For the text-containing cell, return its midpoint in (X, Y) coordinate format. 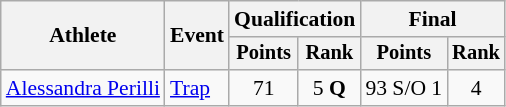
Qualification (294, 19)
Alessandra Perilli (83, 88)
Event (197, 36)
5 Q (329, 88)
71 (264, 88)
Athlete (83, 36)
Trap (197, 88)
Final (432, 19)
93 S/O 1 (404, 88)
4 (476, 88)
